Determine the (x, y) coordinate at the center of the cell enclosing the given text.  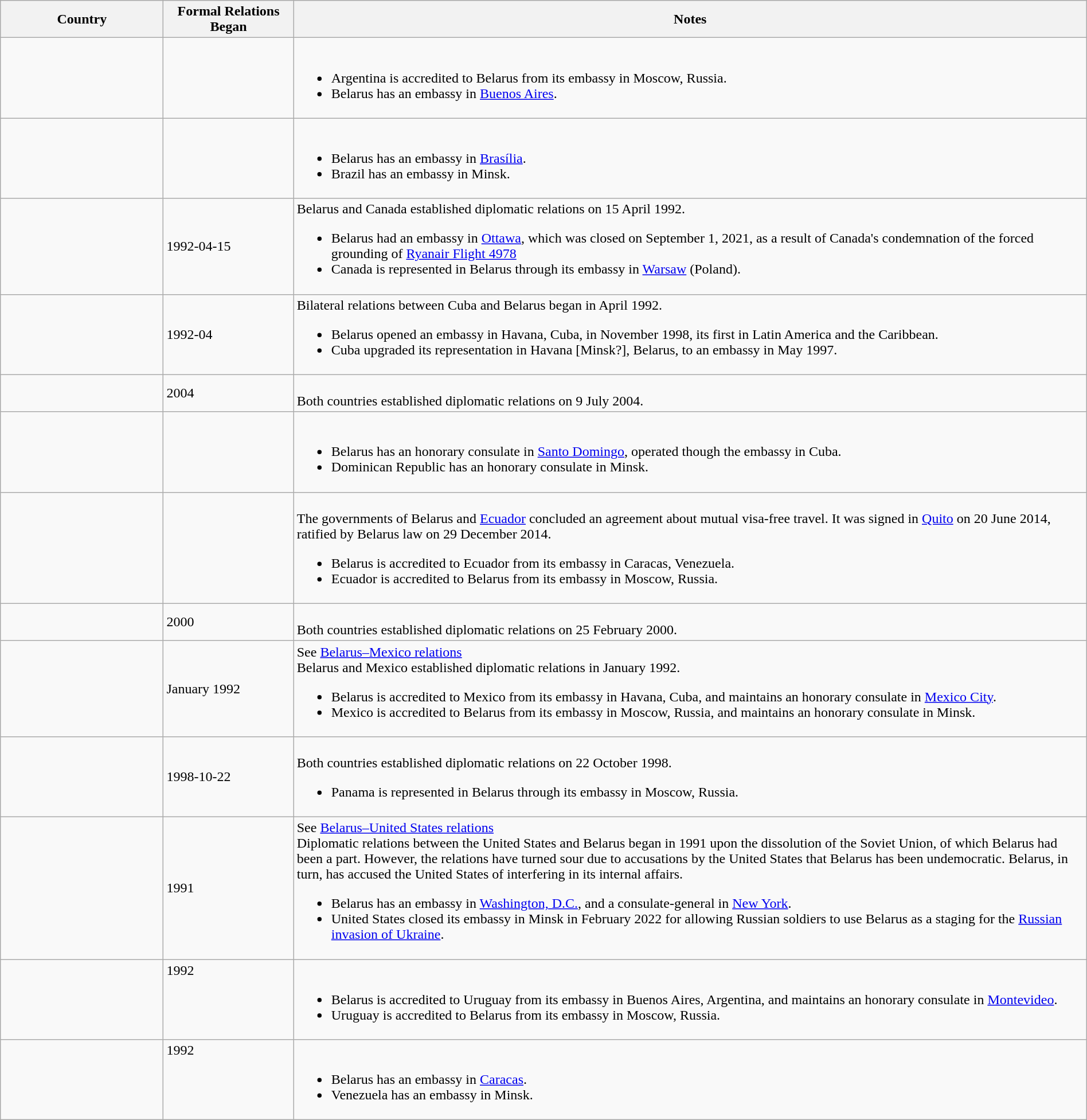
1992-04-15 (228, 247)
1998-10-22 (228, 776)
1992-04 (228, 334)
1991 (228, 888)
January 1992 (228, 688)
Formal Relations Began (228, 19)
Country (82, 19)
Argentina is accredited to Belarus from its embassy in Moscow, Russia.Belarus has an embassy in Buenos Aires. (690, 78)
Notes (690, 19)
Belarus has an embassy in Caracas.Venezuela has an embassy in Minsk. (690, 1080)
Both countries established diplomatic relations on 9 July 2004. (690, 393)
Belarus has an honorary consulate in Santo Domingo, operated though the embassy in Cuba.Dominican Republic has an honorary consulate in Minsk. (690, 452)
Both countries established diplomatic relations on 25 February 2000. (690, 622)
Both countries established diplomatic relations on 22 October 1998.Panama is represented in Belarus through its embassy in Moscow, Russia. (690, 776)
2004 (228, 393)
2000 (228, 622)
Belarus has an embassy in Brasília.Brazil has an embassy in Minsk. (690, 158)
